Return (X, Y) of the center of cell containing provided text 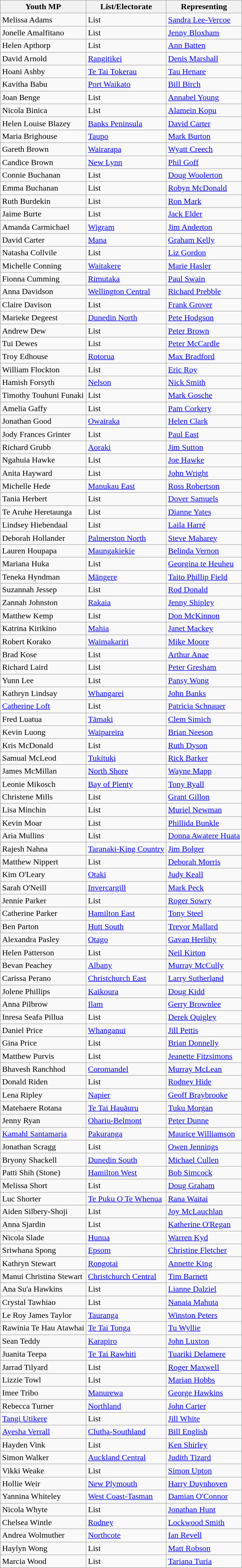
Liz Gordon (204, 253)
Manurewa (126, 1393)
Te Aruhe Heretaunga (43, 512)
Wigram (126, 227)
Michelle Conning (43, 266)
Lena Ripley (43, 1095)
Gavan Herlihy (204, 939)
List/Electorate (126, 7)
Bob Simcock (204, 1173)
Peter Dunne (204, 1121)
Helen Patterson (43, 952)
Emma Buchanan (43, 188)
Banks Peninsula (126, 123)
Tangi Utikere (43, 1419)
Kevin Moar (43, 823)
Kathryn Stewart (43, 1263)
Rimutaka (126, 279)
Joy McLauchlan (204, 1212)
Judith Tizard (204, 1458)
Gina Price (43, 1043)
Roger Sowry (204, 901)
Murray McLean (204, 1069)
Taupo (126, 136)
Annabel Young (204, 97)
Troy Edhouse (43, 356)
Annette King (204, 1263)
Nicola Whyte (43, 1509)
Albany (126, 965)
Robyn McDonald (204, 188)
Claire Davison (43, 305)
Pansy Wong (204, 680)
Gerry Brownlee (204, 1004)
Simon Upton (204, 1471)
Helen Louise Blazey (43, 123)
Mike Moore (204, 642)
Northland (126, 1406)
Anita Hayward (43, 473)
Richard Grubb (43, 447)
Ngahuia Hawke (43, 460)
Ayesha Verrall (43, 1432)
Matehaere Rotana (43, 1108)
Dunedin South (126, 1160)
Natasha Collvile (43, 253)
Hamilton West (126, 1173)
New Lynn (126, 162)
Amelia Gaffy (43, 408)
Rana Waitai (204, 1198)
Maria Brighouse (43, 136)
Nelson (126, 383)
Christine Fletcher (204, 1250)
George Hawkins (204, 1393)
Whanganui (126, 1030)
Mark Burton (204, 136)
Napier (126, 1095)
Helen Apthorp (43, 46)
John Banks (204, 693)
Alexandra Pasley (43, 939)
Patricia Schnauer (204, 706)
Peter Gresham (204, 667)
Anna Sjardin (43, 1225)
Rajesh Nahna (43, 849)
Hunua (126, 1238)
Rongotai (126, 1263)
Māngere (126, 577)
Pam Corkery (204, 408)
Juanita Teepa (43, 1354)
Le Roy James Taylor (43, 1315)
Lauren Houpapa (43, 551)
Owen Jennings (204, 1147)
Pakuranga (126, 1134)
Michael Cullen (204, 1160)
Northcote (126, 1535)
Amanda Carmichael (43, 227)
Nicola Binica (43, 110)
New Plymouth (126, 1484)
Hutt South (126, 926)
William Flockton (43, 369)
Georgina te Heuheu (204, 564)
Ross Robertson (204, 486)
Kamahl Santamaria (43, 1134)
Jenny Bloxham (204, 33)
Pete Hodgson (204, 318)
Teneka Hyndman (43, 577)
Roger Maxwell (204, 1367)
Leonie Mikosch (43, 784)
Dunedin North (126, 318)
Bill Birch (204, 84)
Marian Hobbs (204, 1380)
Brian Donnelly (204, 1043)
Timothy Touhuni Funaki (43, 395)
Doug Kidd (204, 991)
Denis Marshall (204, 59)
Waipareira (126, 732)
Richard Prebble (204, 292)
Graham Kelly (204, 240)
Tim Barnett (204, 1276)
Matt Robson (204, 1548)
Simon Walker (43, 1458)
Damian O'Connor (204, 1497)
Christene Mills (43, 797)
Nicola Slade (43, 1238)
Palmerston North (126, 538)
Epsom (126, 1250)
Marieke Degeest (43, 318)
Helen Clark (204, 421)
Bryony Shackell (43, 1160)
Rebecca Turner (43, 1406)
Mana (126, 240)
Rangitikei (126, 59)
Lizzie Towl (43, 1380)
Manui Christina Stewart (43, 1276)
Tau Henare (204, 71)
Ruth Burdekin (43, 201)
Paul Swain (204, 279)
Patti Shih (Stone) (43, 1173)
Eric Roy (204, 369)
Mark Gosche (204, 395)
Carissa Perano (43, 978)
Bevan Peachey (43, 965)
David Arnold (43, 59)
Hoani Ashby (43, 71)
Ilam (126, 1004)
Otago (126, 939)
Jack Elder (204, 214)
James McMillan (43, 771)
Tu Wyllie (204, 1328)
Tauranga (126, 1315)
Jonathan Scragg (43, 1147)
Richard Laird (43, 667)
Aiden Silbery-Shoji (43, 1212)
Jill White (204, 1419)
Manukau East (126, 486)
Aoraki (126, 447)
Sandra Lee-Vercoe (204, 20)
Wayne Mapp (204, 771)
Ann Batten (204, 46)
Tariana Turia (204, 1561)
Kevin Luong (43, 732)
Connie Buchanan (43, 175)
Jill Pettis (204, 1030)
Sean Teddy (43, 1341)
Don McKinnon (204, 616)
Lockwood Smith (204, 1522)
Jenny Ryan (43, 1121)
Paul East (204, 434)
Arthur Anae (204, 654)
Doug Woolerton (204, 175)
Kim O'Leary (43, 875)
Wairarapa (126, 149)
Ana Su'a Hawkins (43, 1289)
Marie Hasler (204, 266)
Tukituki (126, 758)
Youth MP (43, 7)
Harry Duynhoven (204, 1484)
Chelsea Wintle (43, 1522)
Rakaia (126, 603)
Deborah Hollander (43, 538)
Bay of Plenty (126, 784)
Lisa Minchin (43, 810)
Janet Mackey (204, 629)
Anna Davidson (43, 292)
Robert Korako (43, 642)
Fionna Cumming (43, 279)
Michelle Hede (43, 486)
Jonathan Good (43, 421)
Matthew Kemp (43, 616)
Jolene Phillips (43, 991)
Rawinia Te Hau Atawhai (43, 1328)
Judy Keall (204, 875)
Mariana Huka (43, 564)
Te Tai Hauāuru (126, 1108)
Maungakiekie (126, 551)
Lindsey Hiebendaal (43, 525)
Winston Peters (204, 1315)
Peter Brown (204, 330)
Auckland Central (126, 1458)
Haylyn Wong (43, 1548)
Rodney Hide (204, 1082)
Dianne Yates (204, 512)
Jonelle Amalfitano (43, 33)
Mahia (126, 629)
Murray McCully (204, 965)
Geoff Braybrooke (204, 1095)
Luc Shorter (43, 1198)
Donald Riden (43, 1082)
Belinda Vernon (204, 551)
Whangarei (126, 693)
Ruth Dyson (204, 745)
Yannina Whiteley (43, 1497)
Tania Herbert (43, 499)
Mark Peck (204, 888)
Daniel Price (43, 1030)
Representing (204, 7)
Vikki Weake (43, 1471)
Rodney (126, 1522)
Taranaki-King Country (126, 849)
Anna Pilbrow (43, 1004)
Alamein Kopu (204, 110)
Ben Parton (43, 926)
Melissa Adams (43, 20)
Trevor Mallard (204, 926)
Invercargill (126, 888)
Owairaka (126, 421)
Samual McLeod (43, 758)
Brad Kose (43, 654)
Katherine O'Regan (204, 1225)
John Carter (204, 1406)
Wyatt Creech (204, 149)
Katrina Kirikino (43, 629)
Matthew Nippert (43, 862)
Tony Steel (204, 914)
Phillida Bunkle (204, 823)
Port Waikato (126, 84)
Steve Maharey (204, 538)
Kathryn Lindsay (43, 693)
Maurice Williamson (204, 1134)
Jim Sutton (204, 447)
Te Tai Rawhiti (126, 1354)
Tuku Morgan (204, 1108)
Wellington Central (126, 292)
Larry Sutherland (204, 978)
Karapiro (126, 1341)
Doug Graham (204, 1185)
Grant Gillon (204, 797)
Fred Luatua (43, 719)
Candice Brown (43, 162)
Laila Harré (204, 525)
West Coast-Tasman (126, 1497)
Jody Frances Grinter (43, 434)
Neil Kirton (204, 952)
Nick Smith (204, 383)
Jennie Parker (43, 901)
Donna Awatere Huata (204, 836)
Jonathan Hunt (204, 1509)
Deborah Morris (204, 862)
Yunn Lee (43, 680)
Max Bradford (204, 356)
Bill English (204, 1432)
Otaki (126, 875)
Tui Dewes (43, 343)
Andrew Dew (43, 330)
Brian Neeson (204, 732)
Hollie Weir (43, 1484)
Hamilton East (126, 914)
Christchurch East (126, 978)
Catherine Parker (43, 914)
Andrea Wolmuther (43, 1535)
Frank Grover (204, 305)
Clem Simich (204, 719)
Aria Mullins (43, 836)
Catherine Loft (43, 706)
Jaime Burte (43, 214)
Lianne Dalziel (204, 1289)
Jim Anderton (204, 227)
Dover Samuels (204, 499)
Jarrad Tilyard (43, 1367)
Te Tai Tonga (126, 1328)
Zannah Johnston (43, 603)
Clutha-Southland (126, 1432)
Muriel Newman (204, 810)
Crystal Tawhiao (43, 1302)
Jenny Shipley (204, 603)
Sarah O'Neill (43, 888)
North Shore (126, 771)
Kavitha Babu (43, 84)
Rick Barker (204, 758)
Kaikoura (126, 991)
Taito Phillip Field (204, 577)
Warren Kyd (204, 1238)
Tuariki Delamere (204, 1354)
Te Puku O Te Whenua (126, 1198)
Marcia Wood (43, 1561)
Bhavesh Ranchhod (43, 1069)
Phil Goff (204, 162)
Matthew Purvis (43, 1056)
Ron Mark (204, 201)
Tāmaki (126, 719)
Inresa Seafa Pillua (43, 1017)
Melissa Short (43, 1185)
Peter McCardle (204, 343)
Jeanette Fitzsimons (204, 1056)
Hayden Vink (43, 1445)
Rod Donald (204, 590)
Rotorua (126, 356)
Suzannah Jessep (43, 590)
Nanaia Mahuta (204, 1302)
Coromandel (126, 1069)
Te Tai Tokerau (126, 71)
Imee Tribo (43, 1393)
John Luxton (204, 1341)
Jim Bolger (204, 849)
Waitakere (126, 266)
Ohariu-Belmont (126, 1121)
Tony Ryall (204, 784)
Ken Shirley (204, 1445)
Sriwhana Spong (43, 1250)
Joan Benge (43, 97)
Joe Hawke (204, 460)
Kris McDonald (43, 745)
Gareth Brown (43, 149)
Christchurch Central (126, 1276)
Hamish Forsyth (43, 383)
Waimakariri (126, 642)
Derek Quigley (204, 1017)
John Wright (204, 473)
Ian Revell (204, 1535)
